Detect which cell encompasses the target text, then output its [x, y] center coordinate. 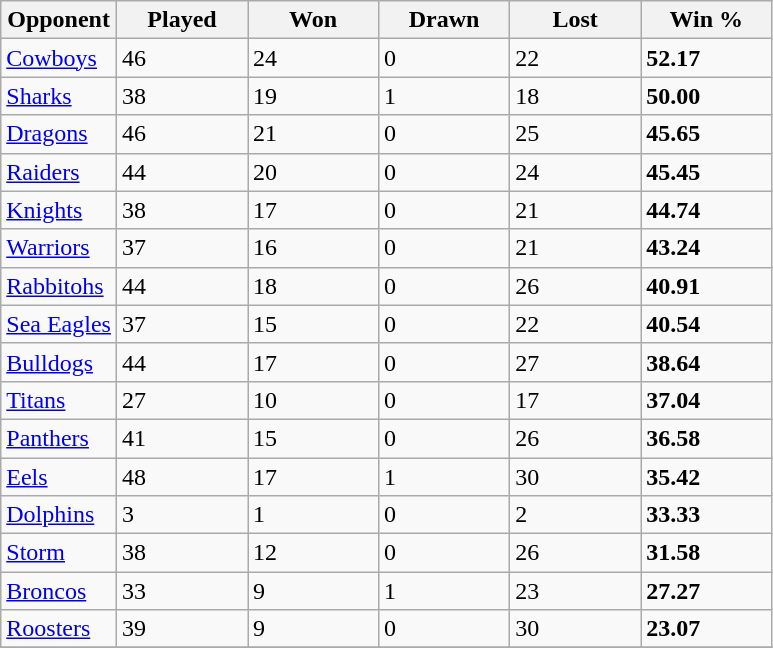
10 [314, 400]
38.64 [706, 362]
Titans [59, 400]
Cowboys [59, 58]
20 [314, 172]
Bulldogs [59, 362]
Played [182, 20]
33.33 [706, 515]
Rabbitohs [59, 286]
Knights [59, 210]
Storm [59, 553]
Panthers [59, 438]
48 [182, 477]
Won [314, 20]
39 [182, 629]
2 [576, 515]
Roosters [59, 629]
Sea Eagles [59, 324]
Broncos [59, 591]
Drawn [444, 20]
Sharks [59, 96]
25 [576, 134]
Win % [706, 20]
33 [182, 591]
52.17 [706, 58]
Dragons [59, 134]
Lost [576, 20]
40.91 [706, 286]
Warriors [59, 248]
40.54 [706, 324]
31.58 [706, 553]
41 [182, 438]
3 [182, 515]
43.24 [706, 248]
12 [314, 553]
Opponent [59, 20]
35.42 [706, 477]
45.65 [706, 134]
36.58 [706, 438]
Eels [59, 477]
50.00 [706, 96]
45.45 [706, 172]
23.07 [706, 629]
44.74 [706, 210]
37.04 [706, 400]
23 [576, 591]
Dolphins [59, 515]
19 [314, 96]
27.27 [706, 591]
Raiders [59, 172]
16 [314, 248]
